Return (x, y) of the center of cell containing provided text 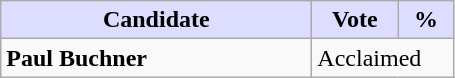
Candidate (156, 20)
Vote (355, 20)
Acclaimed (383, 58)
Paul Buchner (156, 58)
% (426, 20)
